Detect which cell encompasses the target text, then output its (x, y) center coordinate. 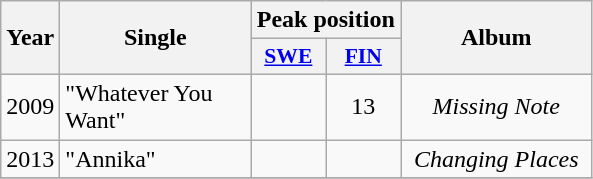
Single (156, 38)
SWE (288, 57)
2009 (30, 106)
Year (30, 38)
"Whatever You Want" (156, 106)
"Annika" (156, 159)
Changing Places (496, 159)
Peak position (326, 20)
FIN (364, 57)
Album (496, 38)
Missing Note (496, 106)
13 (364, 106)
2013 (30, 159)
